Find where the given text appears and provide that cell's center as (X, Y) coordinate. 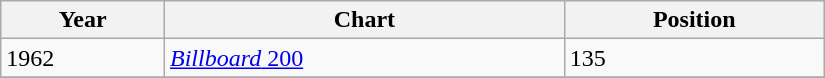
1962 (83, 58)
Chart (365, 20)
Billboard 200 (365, 58)
Year (83, 20)
135 (694, 58)
Position (694, 20)
